Find where the given text appears and provide that cell's center as [x, y] coordinate. 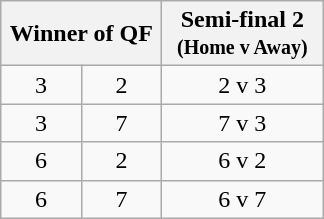
2 v 3 [242, 85]
6 v 2 [242, 161]
Semi-final 2(Home v Away) [242, 34]
7 v 3 [242, 123]
Winner of QF [82, 34]
6 v 7 [242, 199]
